Detect which cell encompasses the target text, then output its [x, y] center coordinate. 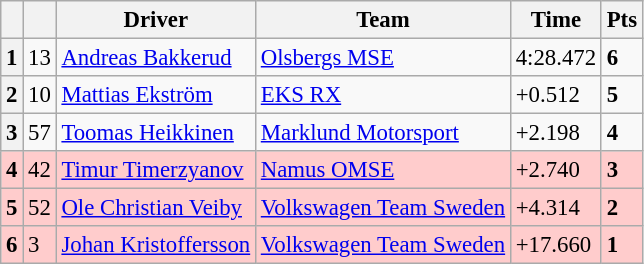
+2.740 [556, 170]
Time [556, 20]
Johan Kristoffersson [156, 245]
4:28.472 [556, 58]
+2.198 [556, 133]
52 [40, 208]
Andreas Bakkerud [156, 58]
+17.660 [556, 245]
13 [40, 58]
+0.512 [556, 95]
Team [382, 20]
+4.314 [556, 208]
Mattias Ekström [156, 95]
Ole Christian Veiby [156, 208]
Namus OMSE [382, 170]
Toomas Heikkinen [156, 133]
57 [40, 133]
Driver [156, 20]
Marklund Motorsport [382, 133]
Pts [622, 20]
Timur Timerzyanov [156, 170]
42 [40, 170]
EKS RX [382, 95]
10 [40, 95]
Olsbergs MSE [382, 58]
